Return the (x, y) coordinate for the center point of the cell that contains the specified text.  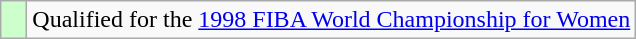
Qualified for the 1998 FIBA World Championship for Women (332, 20)
